Capture the cell that displays the provided text and extract its (x, y) central coordinate. 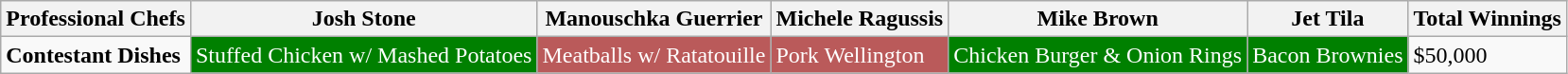
Josh Stone (363, 19)
Chicken Burger & Onion Rings (1098, 55)
Michele Ragussis (860, 19)
Meatballs w/ Ratatouille (654, 55)
$50,000 (1487, 55)
Total Winnings (1487, 19)
Mike Brown (1098, 19)
Bacon Brownies (1328, 55)
Manouschka Guerrier (654, 19)
Professional Chefs (96, 19)
Pork Wellington (860, 55)
Contestant Dishes (96, 55)
Stuffed Chicken w/ Mashed Potatoes (363, 55)
Jet Tila (1328, 19)
